Scan for the cell matching the given text and deliver its [x, y] coordinate at center. 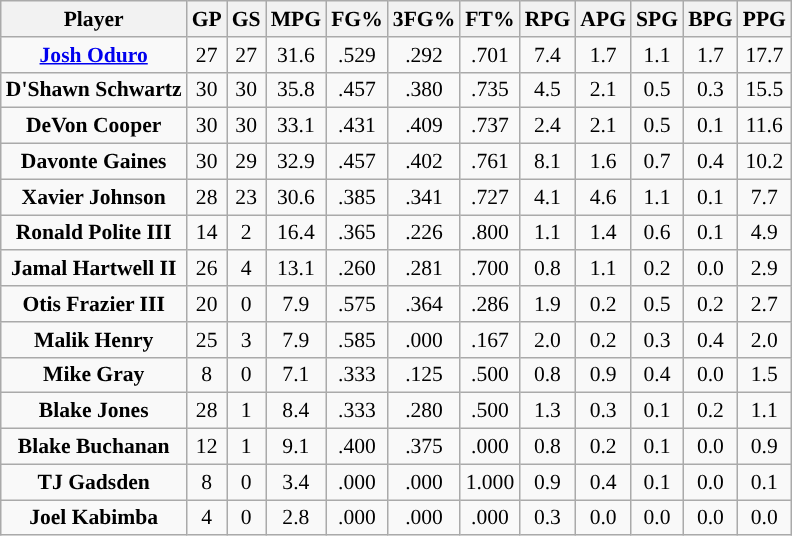
FT% [490, 19]
7.4 [548, 55]
2.8 [296, 518]
9.1 [296, 447]
.727 [490, 197]
SPG [657, 19]
.700 [490, 269]
8.4 [296, 411]
4.1 [548, 197]
3.4 [296, 482]
DeVon Cooper [94, 126]
15.5 [764, 90]
.737 [490, 126]
8.1 [548, 162]
33.1 [296, 126]
1.4 [603, 233]
.286 [490, 304]
Josh Oduro [94, 55]
Davonte Gaines [94, 162]
.735 [490, 90]
.292 [424, 55]
2.9 [764, 269]
.364 [424, 304]
32.9 [296, 162]
3 [246, 340]
.226 [424, 233]
1.3 [548, 411]
Joel Kabimba [94, 518]
0.6 [657, 233]
GP [207, 19]
2.4 [548, 126]
Player [94, 19]
.431 [357, 126]
RPG [548, 19]
1.000 [490, 482]
Jamal Hartwell II [94, 269]
7.7 [764, 197]
.385 [357, 197]
Otis Frazier III [94, 304]
30.6 [296, 197]
.575 [357, 304]
4.5 [548, 90]
1.5 [764, 375]
.281 [424, 269]
0.7 [657, 162]
7.1 [296, 375]
11.6 [764, 126]
31.6 [296, 55]
12 [207, 447]
.529 [357, 55]
Malik Henry [94, 340]
20 [207, 304]
FG% [357, 19]
3FG% [424, 19]
.280 [424, 411]
Xavier Johnson [94, 197]
BPG [710, 19]
.400 [357, 447]
4.9 [764, 233]
4.6 [603, 197]
.375 [424, 447]
.365 [357, 233]
APG [603, 19]
1.9 [548, 304]
TJ Gadsden [94, 482]
D'Shawn Schwartz [94, 90]
2 [246, 233]
PPG [764, 19]
Ronald Polite III [94, 233]
10.2 [764, 162]
14 [207, 233]
17.7 [764, 55]
.125 [424, 375]
23 [246, 197]
GS [246, 19]
MPG [296, 19]
.409 [424, 126]
2.7 [764, 304]
.800 [490, 233]
.260 [357, 269]
1.6 [603, 162]
16.4 [296, 233]
Blake Jones [94, 411]
13.1 [296, 269]
25 [207, 340]
.402 [424, 162]
29 [246, 162]
Blake Buchanan [94, 447]
.380 [424, 90]
35.8 [296, 90]
.585 [357, 340]
26 [207, 269]
.701 [490, 55]
.167 [490, 340]
Mike Gray [94, 375]
.761 [490, 162]
.341 [424, 197]
